Output the [X, Y] coordinate of the center of the cell containing the given text.  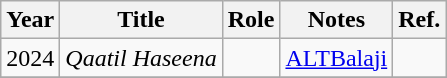
Year [30, 20]
Ref. [420, 20]
Role [251, 20]
2024 [30, 58]
Notes [336, 20]
Qaatil Haseena [141, 58]
Title [141, 20]
ALTBalaji [336, 58]
